Find where the given text appears and provide that cell's center as [X, Y] coordinate. 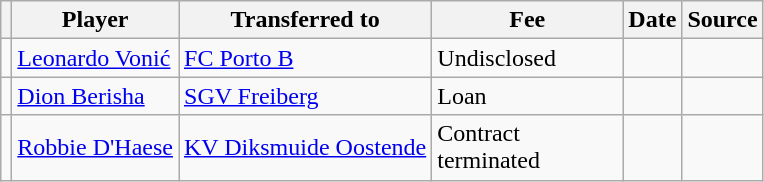
Dion Berisha [96, 96]
Date [652, 20]
Source [722, 20]
SGV Freiberg [304, 96]
Transferred to [304, 20]
Undisclosed [528, 58]
FC Porto B [304, 58]
KV Diksmuide Oostende [304, 148]
Fee [528, 20]
Robbie D'Haese [96, 148]
Leonardo Vonić [96, 58]
Player [96, 20]
Contract terminated [528, 148]
Loan [528, 96]
